Return [x, y] of the center of cell containing provided text 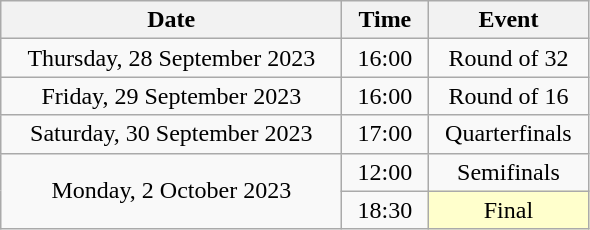
18:30 [385, 210]
Quarterfinals [508, 134]
12:00 [385, 172]
Friday, 29 September 2023 [172, 96]
17:00 [385, 134]
Semifinals [508, 172]
Date [172, 20]
Saturday, 30 September 2023 [172, 134]
Monday, 2 October 2023 [172, 191]
Time [385, 20]
Thursday, 28 September 2023 [172, 58]
Round of 32 [508, 58]
Event [508, 20]
Final [508, 210]
Round of 16 [508, 96]
